For the text-containing cell, return its midpoint in (X, Y) coordinate format. 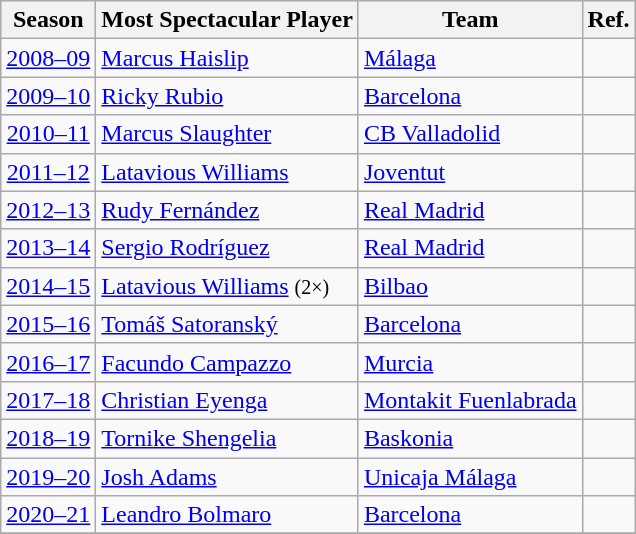
Unicaja Málaga (470, 477)
Latavious Williams (2×) (228, 286)
2008–09 (48, 58)
Marcus Slaughter (228, 134)
2009–10 (48, 96)
2016–17 (48, 362)
Season (48, 20)
Josh Adams (228, 477)
Facundo Campazzo (228, 362)
2013–14 (48, 248)
Leandro Bolmaro (228, 515)
Baskonia (470, 438)
Tornike Shengelia (228, 438)
2017–18 (48, 400)
Latavious Williams (228, 172)
Bilbao (470, 286)
2014–15 (48, 286)
2020–21 (48, 515)
Most Spectacular Player (228, 20)
Málaga (470, 58)
Joventut (470, 172)
2012–13 (48, 210)
2019–20 (48, 477)
Marcus Haislip (228, 58)
Rudy Fernández (228, 210)
Sergio Rodríguez (228, 248)
Ricky Rubio (228, 96)
Christian Eyenga (228, 400)
2010–11 (48, 134)
Tomáš Satoranský (228, 324)
CB Valladolid (470, 134)
2018–19 (48, 438)
Ref. (608, 20)
2011–12 (48, 172)
Montakit Fuenlabrada (470, 400)
Team (470, 20)
2015–16 (48, 324)
Murcia (470, 362)
